Scan for the cell matching the given text and deliver its (x, y) coordinate at center. 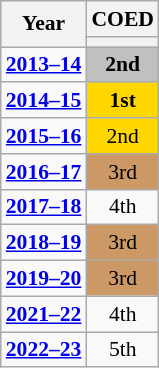
2014–15 (44, 101)
5th (122, 350)
2018–19 (44, 243)
2022–23 (44, 350)
2017–18 (44, 207)
1st (122, 101)
Year (44, 24)
2013–14 (44, 65)
2021–22 (44, 314)
2016–17 (44, 172)
2019–20 (44, 279)
COED (122, 19)
2015–16 (44, 136)
